From the cell containing the given text, extract its center point as [X, Y] coordinate. 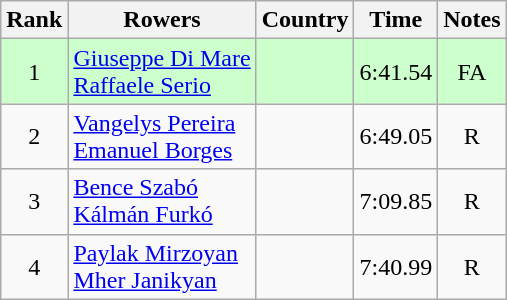
FA [472, 72]
6:41.54 [396, 72]
7:09.85 [396, 202]
Country [305, 20]
2 [34, 136]
3 [34, 202]
Vangelys PereiraEmanuel Borges [162, 136]
Notes [472, 20]
6:49.05 [396, 136]
Bence SzabóKálmán Furkó [162, 202]
1 [34, 72]
4 [34, 266]
Paylak MirzoyanMher Janikyan [162, 266]
Rowers [162, 20]
7:40.99 [396, 266]
Time [396, 20]
Rank [34, 20]
Giuseppe Di MareRaffaele Serio [162, 72]
